Pinpoint the cell where the given text exists, returning its (X, Y) midpoint coordinate. 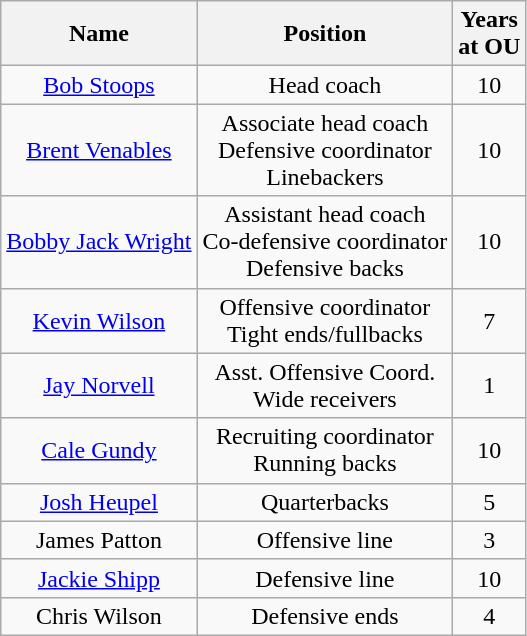
Defensive ends (325, 616)
Recruiting coordinatorRunning backs (325, 450)
Head coach (325, 85)
Kevin Wilson (99, 320)
Cale Gundy (99, 450)
1 (490, 386)
Offensive coordinatorTight ends/fullbacks (325, 320)
Chris Wilson (99, 616)
Name (99, 34)
Jackie Shipp (99, 578)
4 (490, 616)
Jay Norvell (99, 386)
Asst. Offensive Coord.Wide receivers (325, 386)
Position (325, 34)
Assistant head coachCo-defensive coordinator Defensive backs (325, 242)
7 (490, 320)
Associate head coachDefensive coordinator Linebackers (325, 150)
Bobby Jack Wright (99, 242)
Defensive line (325, 578)
5 (490, 502)
Josh Heupel (99, 502)
Offensive line (325, 540)
Yearsat OU (490, 34)
Brent Venables (99, 150)
Quarterbacks (325, 502)
Bob Stoops (99, 85)
James Patton (99, 540)
3 (490, 540)
